Output the (X, Y) coordinate of the center of the cell containing the given text.  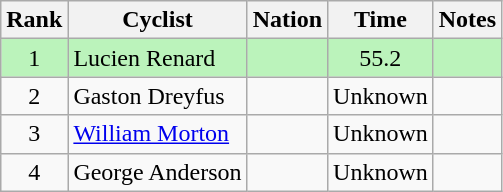
1 (34, 58)
Rank (34, 20)
55.2 (381, 58)
Cyclist (158, 20)
Notes (467, 20)
Nation (287, 20)
George Anderson (158, 172)
Gaston Dreyfus (158, 96)
Lucien Renard (158, 58)
Time (381, 20)
4 (34, 172)
2 (34, 96)
William Morton (158, 134)
3 (34, 134)
